Find where the given text appears and provide that cell's center as [X, Y] coordinate. 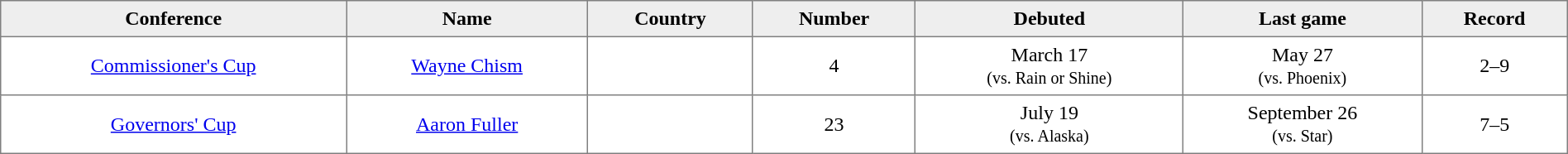
Debuted [1049, 19]
Name [467, 19]
2–9 [1494, 65]
Aaron Fuller [467, 124]
July 19(vs. Alaska) [1049, 124]
Wayne Chism [467, 65]
23 [834, 124]
Country [670, 19]
May 27(vs. Phoenix) [1303, 65]
Last game [1303, 19]
Governors' Cup [174, 124]
March 17(vs. Rain or Shine) [1049, 65]
Commissioner's Cup [174, 65]
Number [834, 19]
Conference [174, 19]
September 26(vs. Star) [1303, 124]
Record [1494, 19]
7–5 [1494, 124]
4 [834, 65]
